Find where the given text appears and provide that cell's center as (x, y) coordinate. 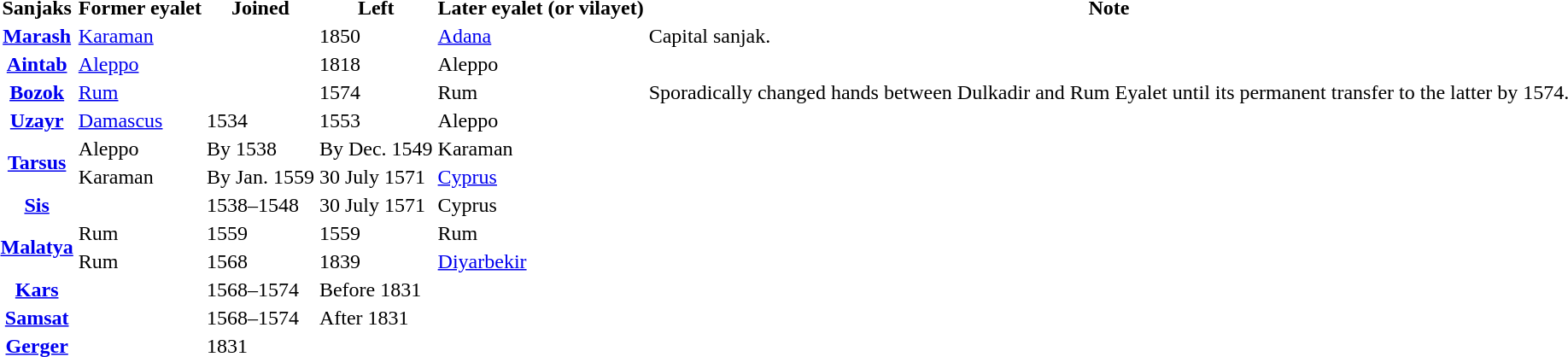
1568 (260, 261)
By Jan. 1559 (260, 177)
1850 (376, 36)
By 1538 (260, 149)
After 1831 (376, 318)
Adana (541, 36)
Before 1831 (376, 290)
1818 (376, 64)
1839 (376, 261)
1574 (376, 92)
By Dec. 1549 (376, 149)
1534 (260, 120)
Damascus (140, 120)
Diyarbekir (541, 261)
1553 (376, 120)
1538–1548 (260, 205)
